Scan for the cell matching the given text and deliver its (X, Y) coordinate at center. 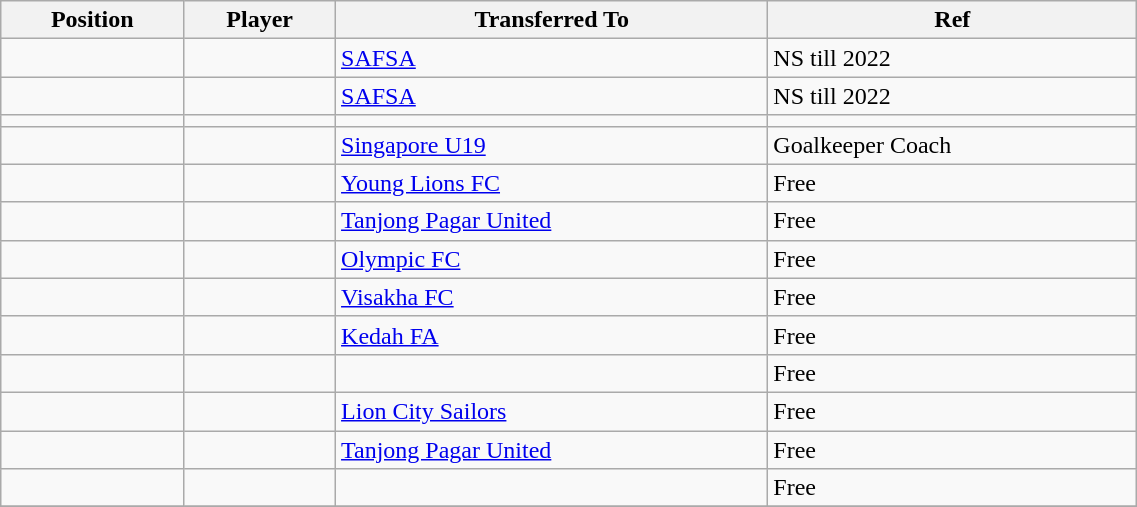
Lion City Sailors (552, 411)
Singapore U19 (552, 145)
Ref (952, 20)
Kedah FA (552, 335)
Young Lions FC (552, 183)
Player (260, 20)
Visakha FC (552, 297)
Olympic FC (552, 259)
Position (92, 20)
Transferred To (552, 20)
Goalkeeper Coach (952, 145)
